Output the (X, Y) coordinate of the center of the cell containing the given text.  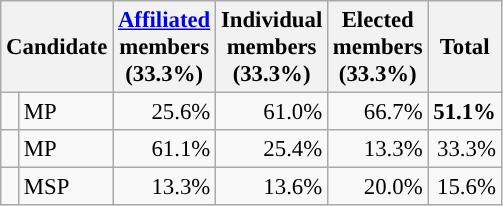
Individual members (33.3%) (272, 47)
Candidate (57, 47)
25.6% (164, 112)
51.1% (464, 112)
MSP (65, 187)
13.6% (272, 187)
Affiliated members (33.3%) (164, 47)
Elected members (33.3%) (378, 47)
61.1% (164, 149)
20.0% (378, 187)
Total (464, 47)
66.7% (378, 112)
15.6% (464, 187)
61.0% (272, 112)
25.4% (272, 149)
33.3% (464, 149)
